Output the (X, Y) coordinate of the center of the cell containing the given text.  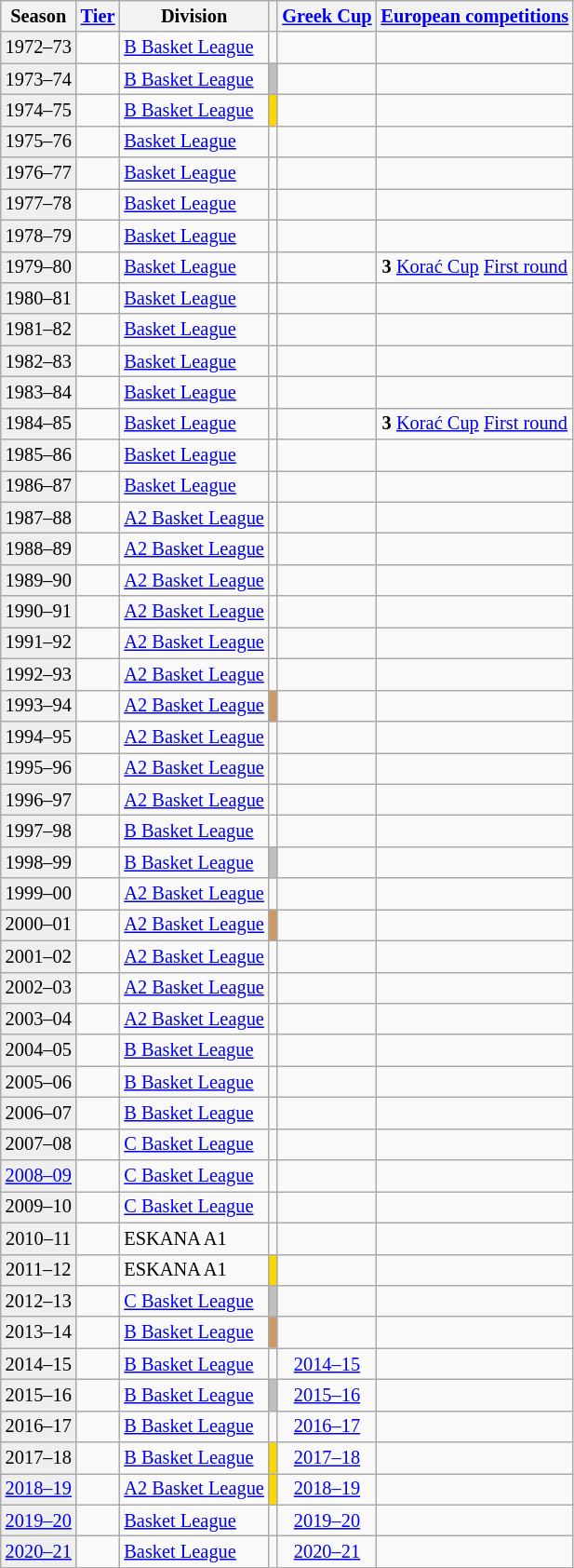
1980–81 (39, 298)
2006–07 (39, 1113)
1995–96 (39, 768)
1978–79 (39, 236)
1997–98 (39, 831)
Greek Cup (327, 16)
2008–09 (39, 1176)
2012–13 (39, 1301)
1985–86 (39, 455)
2005–06 (39, 1082)
Season (39, 16)
1974–75 (39, 110)
2009–10 (39, 1207)
1981–82 (39, 330)
1975–76 (39, 142)
1977–78 (39, 204)
1976–77 (39, 173)
1998–99 (39, 862)
1999–00 (39, 894)
1979–80 (39, 267)
1993–94 (39, 706)
2004–05 (39, 1050)
Tier (99, 16)
1996–97 (39, 800)
1986–87 (39, 486)
2011–12 (39, 1270)
1982–83 (39, 361)
1990–91 (39, 612)
1991–92 (39, 642)
2002–03 (39, 988)
2010–11 (39, 1238)
1972–73 (39, 47)
1987–88 (39, 518)
1994–95 (39, 737)
2003–04 (39, 1019)
2000–01 (39, 925)
European competitions (475, 16)
1983–84 (39, 392)
2007–08 (39, 1144)
1989–90 (39, 580)
1973–74 (39, 79)
Division (194, 16)
2013–14 (39, 1332)
1988–89 (39, 548)
2001–02 (39, 956)
1984–85 (39, 424)
1992–93 (39, 674)
